Locate the cell with the specified text and output its (x, y) center coordinate. 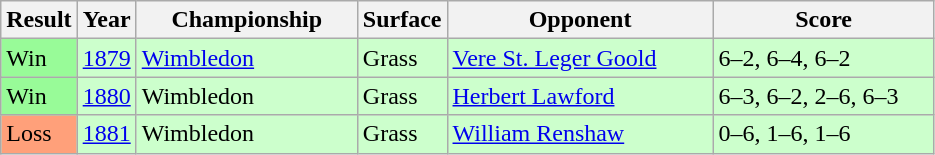
0–6, 1–6, 1–6 (824, 134)
Vere St. Leger Goold (580, 58)
Surface (402, 20)
Score (824, 20)
1881 (106, 134)
6–2, 6–4, 6–2 (824, 58)
Opponent (580, 20)
Loss (39, 134)
Herbert Lawford (580, 96)
Championship (246, 20)
William Renshaw (580, 134)
1879 (106, 58)
1880 (106, 96)
Result (39, 20)
Year (106, 20)
6–3, 6–2, 2–6, 6–3 (824, 96)
